Scan for the cell matching the given text and deliver its (x, y) coordinate at center. 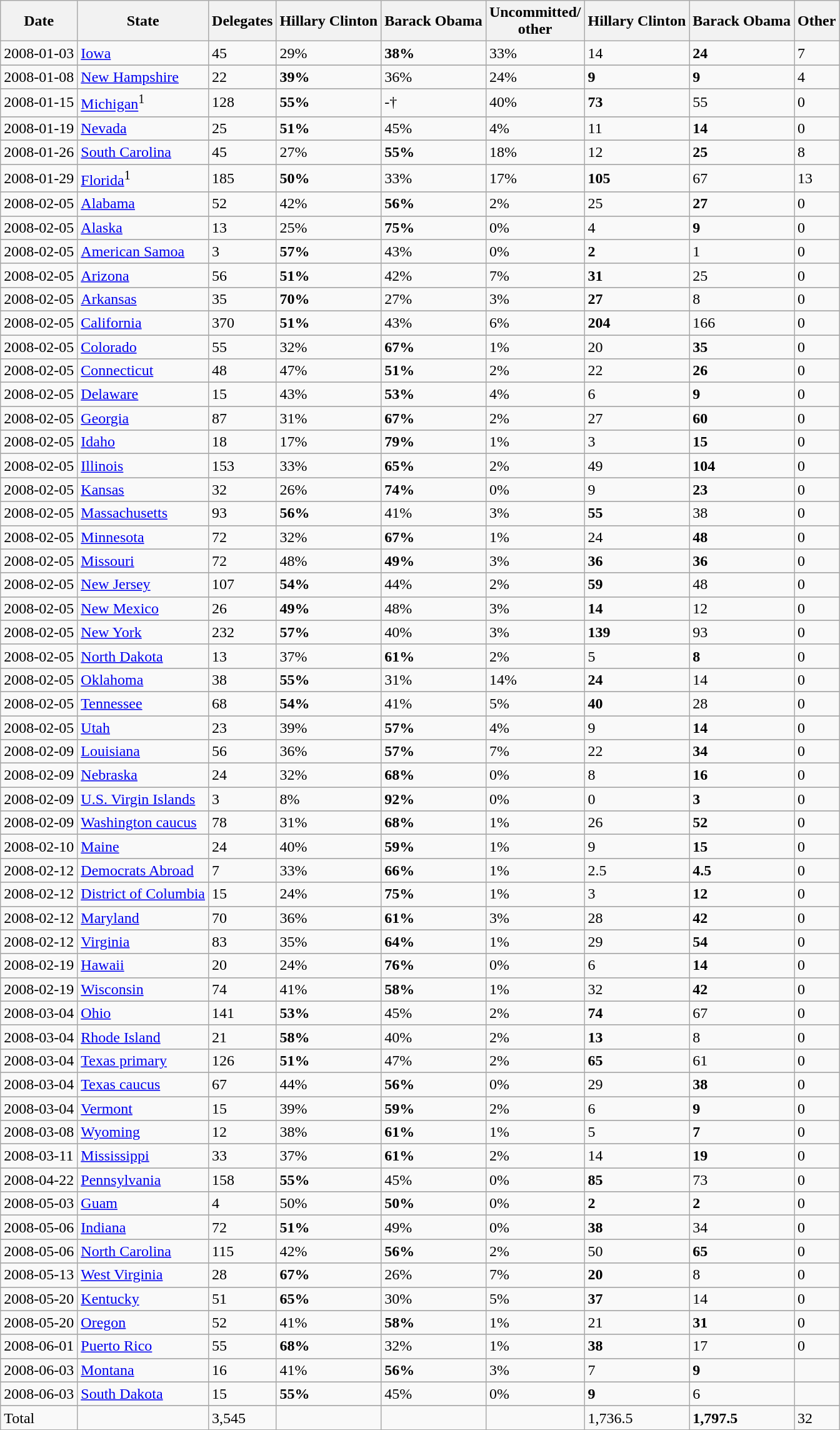
370 (242, 323)
Colorado (143, 347)
Massachusetts (143, 513)
2008-01-29 (39, 179)
70 (242, 918)
2.5 (637, 870)
California (143, 323)
New Mexico (143, 608)
19 (742, 1156)
Nebraska (143, 775)
Oklahoma (143, 680)
14% (535, 680)
61 (742, 1060)
166 (742, 323)
128 (242, 103)
Arizona (143, 275)
2008-01-15 (39, 103)
Hawaii (143, 965)
Pennsylvania (143, 1180)
Idaho (143, 442)
2008-01-03 (39, 53)
-† (434, 103)
141 (242, 1013)
Tennessee (143, 703)
Maryland (143, 918)
92% (434, 799)
17 (742, 1346)
Oregon (143, 1322)
66% (434, 870)
Arkansas (143, 299)
West Virginia (143, 1275)
2008-02-10 (39, 847)
2008-01-19 (39, 128)
87 (242, 418)
Rhode Island (143, 1037)
Wyoming (143, 1132)
Uncommitted/other (535, 21)
107 (242, 585)
New York (143, 632)
158 (242, 1180)
Washington caucus (143, 823)
59 (637, 585)
Other (817, 21)
8% (329, 799)
Texas caucus (143, 1084)
Total (39, 1417)
104 (742, 466)
Kentucky (143, 1299)
Minnesota (143, 537)
Connecticut (143, 371)
70% (329, 299)
105 (637, 179)
29% (329, 53)
85 (637, 1180)
11 (637, 128)
33 (242, 1156)
35% (329, 942)
40 (637, 703)
Virginia (143, 942)
78 (242, 823)
1,797.5 (742, 1417)
51 (242, 1299)
18% (535, 153)
18 (242, 442)
79% (434, 442)
North Dakota (143, 656)
2008-01-26 (39, 153)
Missouri (143, 561)
Texas primary (143, 1060)
U.S. Virgin Islands (143, 799)
2008-05-03 (39, 1204)
Maine (143, 847)
2008-04-22 (39, 1180)
30% (434, 1299)
New Jersey (143, 585)
2008-03-08 (39, 1132)
64% (434, 942)
68 (242, 703)
1 (742, 251)
North Carolina (143, 1251)
Date (39, 21)
2008-06-01 (39, 1346)
74% (434, 490)
American Samoa (143, 251)
Georgia (143, 418)
Michigan1 (143, 103)
126 (242, 1060)
Guam (143, 1204)
South Carolina (143, 153)
115 (242, 1251)
Democrats Abroad (143, 870)
49 (637, 466)
Ohio (143, 1013)
232 (242, 632)
54 (742, 942)
Delaware (143, 395)
Louisiana (143, 752)
185 (242, 179)
State (143, 21)
139 (637, 632)
153 (242, 466)
4.5 (742, 870)
South Dakota (143, 1394)
50 (637, 1251)
Vermont (143, 1109)
Indiana (143, 1227)
2008-03-11 (39, 1156)
Alaska (143, 228)
Kansas (143, 490)
60 (742, 418)
3,545 (242, 1417)
37 (637, 1299)
New Hampshire (143, 77)
1,736.5 (637, 1417)
6% (535, 323)
Illinois (143, 466)
Iowa (143, 53)
25% (329, 228)
Delegates (242, 21)
Florida1 (143, 179)
76% (434, 965)
2008-01-08 (39, 77)
District of Columbia (143, 894)
Mississippi (143, 1156)
Wisconsin (143, 989)
204 (637, 323)
Alabama (143, 204)
2008-05-13 (39, 1275)
Puerto Rico (143, 1346)
Utah (143, 728)
Montana (143, 1370)
Nevada (143, 128)
83 (242, 942)
